Scan for the cell matching the given text and deliver its [X, Y] coordinate at center. 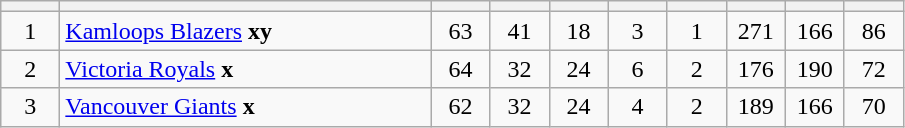
86 [874, 31]
189 [756, 107]
176 [756, 69]
63 [460, 31]
271 [756, 31]
70 [874, 107]
4 [638, 107]
Victoria Royals x [246, 69]
Vancouver Giants x [246, 107]
Kamloops Blazers xy [246, 31]
62 [460, 107]
18 [578, 31]
41 [520, 31]
6 [638, 69]
72 [874, 69]
64 [460, 69]
190 [814, 69]
